Determine the [x, y] coordinate at the center of the cell enclosing the given text.  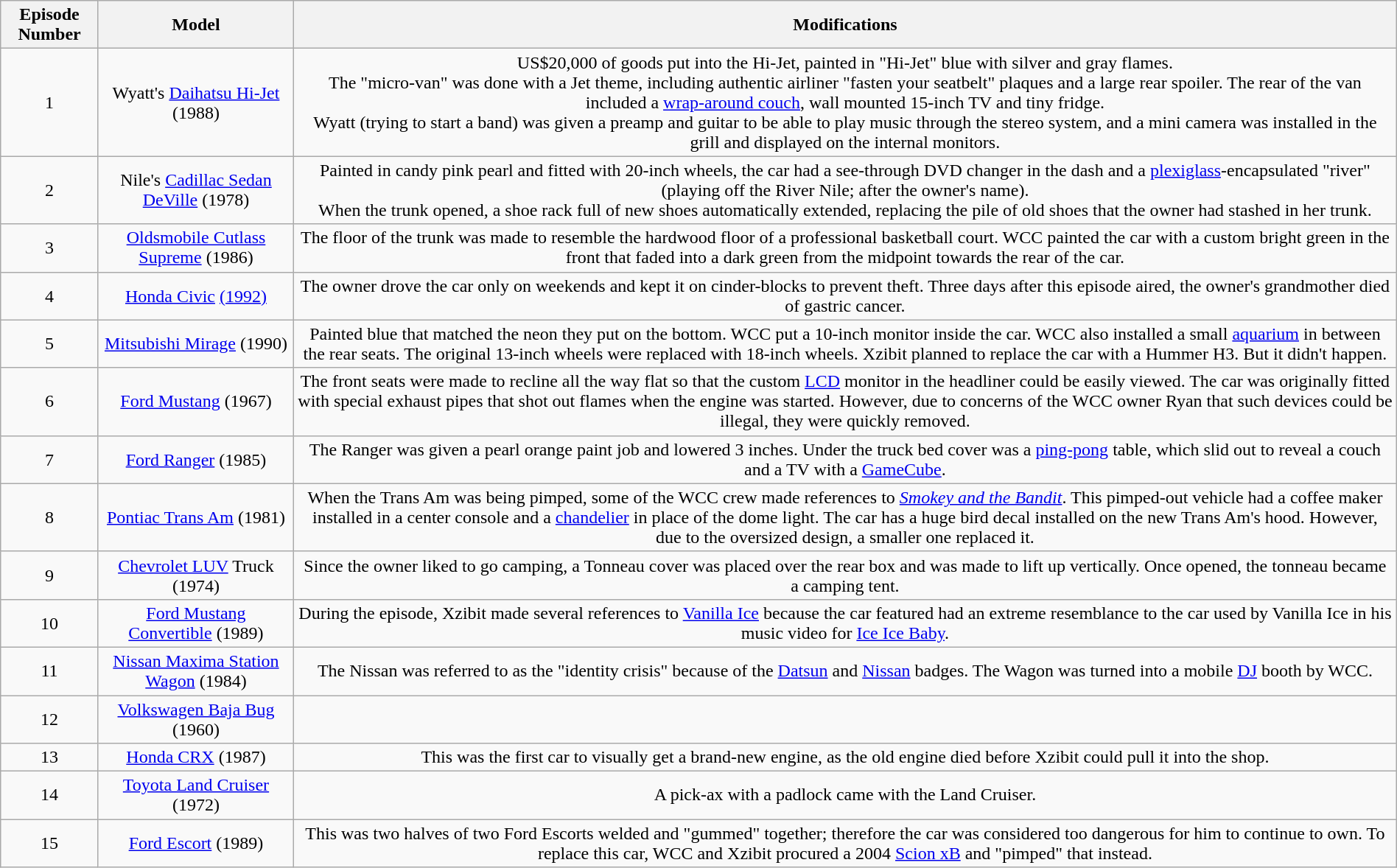
Pontiac Trans Am (1981) [196, 517]
Ford Mustang (1967) [196, 402]
Ford Mustang Convertible (1989) [196, 623]
Ford Escort (1989) [196, 843]
Mitsubishi Mirage (1990) [196, 343]
14 [50, 796]
4 [50, 296]
Episode Number [50, 25]
Nile's Cadillac Sedan DeVille (1978) [196, 190]
13 [50, 757]
Oldsmobile Cutlass Supreme (1986) [196, 248]
1 [50, 102]
Modifications [846, 25]
3 [50, 248]
Nissan Maxima Station Wagon (1984) [196, 671]
Honda Civic (1992) [196, 296]
This was the first car to visually get a brand-new engine, as the old engine died before Xzibit could pull it into the shop. [846, 757]
Toyota Land Cruiser (1972) [196, 796]
9 [50, 575]
Model [196, 25]
10 [50, 623]
Volkswagen Baja Bug (1960) [196, 719]
Wyatt's Daihatsu Hi-Jet (1988) [196, 102]
Chevrolet LUV Truck (1974) [196, 575]
A pick-ax with a padlock came with the Land Cruiser. [846, 796]
Ford Ranger (1985) [196, 460]
The Nissan was referred to as the "identity crisis" because of the Datsun and Nissan badges. The Wagon was turned into a mobile DJ booth by WCC. [846, 671]
5 [50, 343]
12 [50, 719]
15 [50, 843]
6 [50, 402]
8 [50, 517]
11 [50, 671]
2 [50, 190]
7 [50, 460]
Honda CRX (1987) [196, 757]
